Determine the (X, Y) coordinate at the center of the cell enclosing the given text.  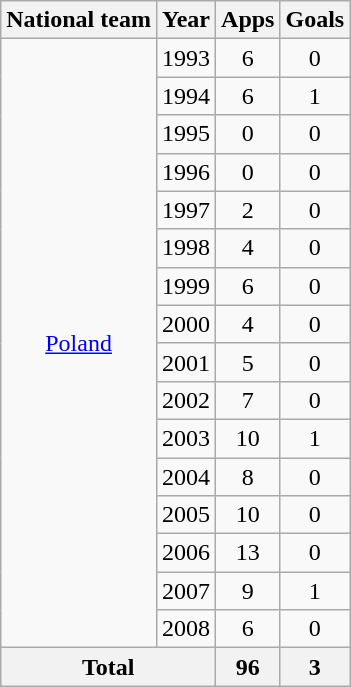
3 (315, 667)
1998 (186, 248)
2007 (186, 591)
96 (248, 667)
2004 (186, 477)
Year (186, 20)
2003 (186, 438)
2008 (186, 629)
1999 (186, 286)
National team (79, 20)
Goals (315, 20)
2 (248, 210)
2002 (186, 400)
8 (248, 477)
1996 (186, 172)
9 (248, 591)
2001 (186, 362)
1994 (186, 96)
13 (248, 553)
5 (248, 362)
1993 (186, 58)
Apps (248, 20)
2000 (186, 324)
1995 (186, 134)
2006 (186, 553)
Poland (79, 344)
1997 (186, 210)
7 (248, 400)
2005 (186, 515)
Total (108, 667)
